For the text-containing cell, return its midpoint in (X, Y) coordinate format. 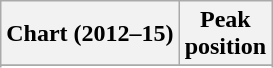
Chart (2012–15) (90, 34)
Peakposition (225, 34)
